Return the (X, Y) coordinate for the center point of the cell that contains the specified text.  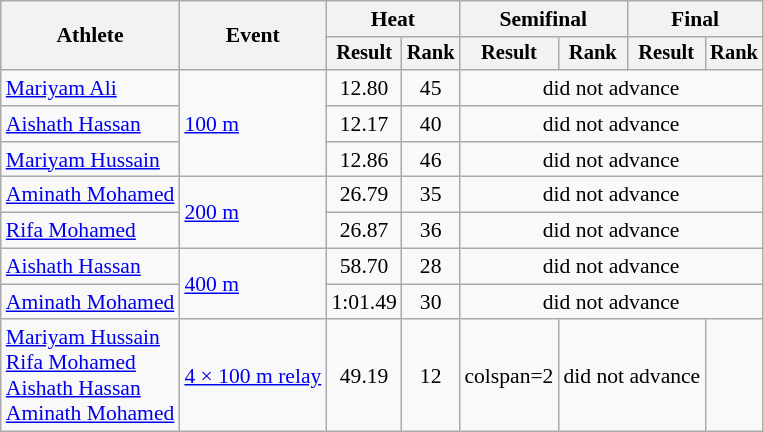
1:01.49 (364, 302)
26.87 (364, 231)
26.79 (364, 195)
4 × 100 m relay (252, 376)
35 (431, 195)
Rifa Mohamed (90, 231)
200 m (252, 212)
colspan=2 (508, 376)
28 (431, 267)
Final (695, 19)
12.17 (364, 124)
100 m (252, 124)
400 m (252, 284)
12.86 (364, 160)
Mariyam HussainRifa MohamedAishath HassanAminath Mohamed (90, 376)
Heat (392, 19)
58.70 (364, 267)
Mariyam Ali (90, 88)
Athlete (90, 36)
49.19 (364, 376)
Semifinal (543, 19)
40 (431, 124)
45 (431, 88)
36 (431, 231)
12.80 (364, 88)
46 (431, 160)
Mariyam Hussain (90, 160)
12 (431, 376)
Event (252, 36)
30 (431, 302)
